Determine the (X, Y) coordinate at the center of the cell enclosing the given text.  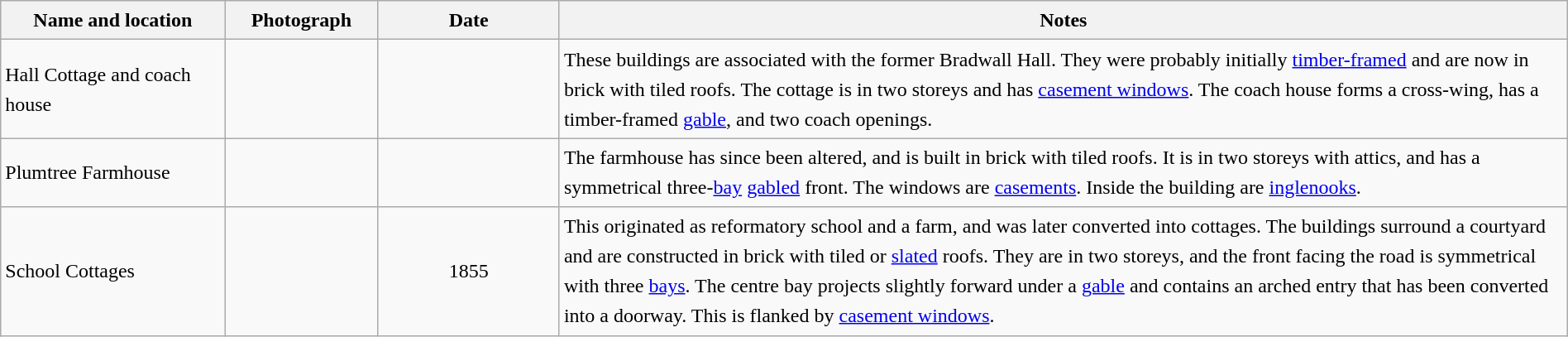
Hall Cottage and coach house (112, 89)
School Cottages (112, 272)
Photograph (301, 20)
Notes (1064, 20)
Date (468, 20)
1855 (468, 272)
Plumtree Farmhouse (112, 172)
Name and location (112, 20)
